Extract the [x, y] coordinate from the center of the cell holding the provided text.  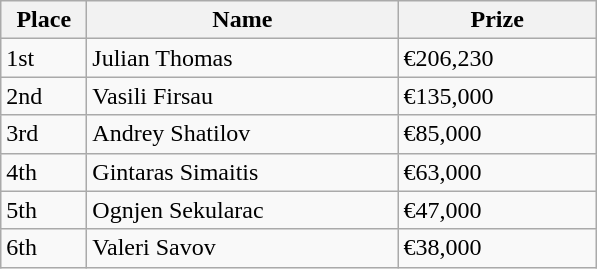
€85,000 [498, 134]
Vasili Firsau [242, 96]
€135,000 [498, 96]
3rd [44, 134]
€38,000 [498, 248]
Ognjen Sekularac [242, 210]
Andrey Shatilov [242, 134]
6th [44, 248]
4th [44, 172]
€63,000 [498, 172]
Julian Thomas [242, 58]
€206,230 [498, 58]
Prize [498, 20]
1st [44, 58]
5th [44, 210]
€47,000 [498, 210]
Valeri Savov [242, 248]
Place [44, 20]
Gintaras Simaitis [242, 172]
2nd [44, 96]
Name [242, 20]
